Identify which cell holds the provided text, then report its [x, y] central coordinate. 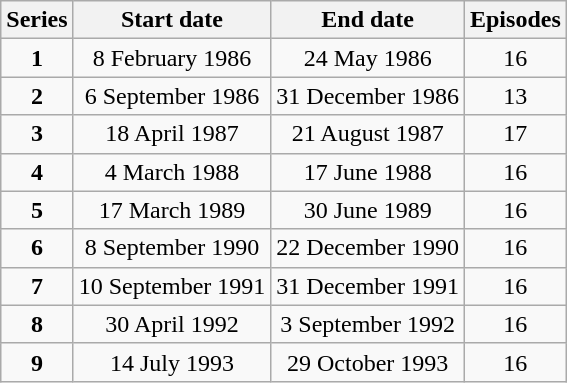
30 June 1989 [368, 210]
5 [37, 210]
4 March 1988 [172, 172]
3 September 1992 [368, 324]
14 July 1993 [172, 362]
Series [37, 20]
3 [37, 134]
2 [37, 96]
6 September 1986 [172, 96]
31 December 1991 [368, 286]
7 [37, 286]
6 [37, 248]
30 April 1992 [172, 324]
24 May 1986 [368, 58]
31 December 1986 [368, 96]
End date [368, 20]
10 September 1991 [172, 286]
17 March 1989 [172, 210]
18 April 1987 [172, 134]
29 October 1993 [368, 362]
1 [37, 58]
17 June 1988 [368, 172]
9 [37, 362]
13 [515, 96]
8 February 1986 [172, 58]
8 September 1990 [172, 248]
8 [37, 324]
4 [37, 172]
21 August 1987 [368, 134]
17 [515, 134]
22 December 1990 [368, 248]
Start date [172, 20]
Episodes [515, 20]
